For the text-containing cell, return its midpoint in [x, y] coordinate format. 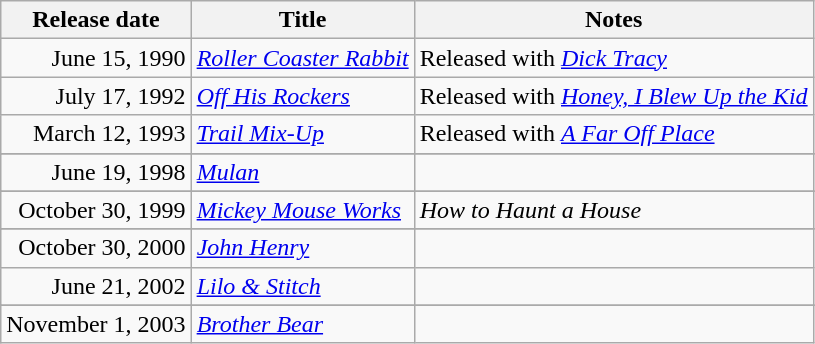
Released with A Far Off Place [614, 134]
Lilo & Stitch [302, 286]
October 30, 2000 [96, 248]
How to Haunt a House [614, 210]
John Henry [302, 248]
June 15, 1990 [96, 58]
Mulan [302, 172]
Off His Rockers [302, 96]
Title [302, 20]
November 1, 2003 [96, 324]
Released with Dick Tracy [614, 58]
June 21, 2002 [96, 286]
March 12, 1993 [96, 134]
Roller Coaster Rabbit [302, 58]
Notes [614, 20]
July 17, 1992 [96, 96]
October 30, 1999 [96, 210]
Mickey Mouse Works [302, 210]
Brother Bear [302, 324]
June 19, 1998 [96, 172]
Trail Mix-Up [302, 134]
Release date [96, 20]
Released with Honey, I Blew Up the Kid [614, 96]
